Capture the cell that displays the provided text and extract its (X, Y) central coordinate. 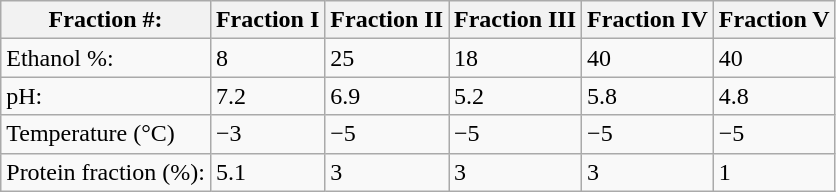
Fraction #: (106, 20)
pH: (106, 96)
−3 (267, 134)
5.2 (516, 96)
25 (387, 58)
18 (516, 58)
7.2 (267, 96)
Fraction III (516, 20)
1 (774, 172)
Temperature (°C) (106, 134)
Fraction II (387, 20)
Fraction V (774, 20)
Ethanol %: (106, 58)
5.1 (267, 172)
Fraction IV (648, 20)
8 (267, 58)
5.8 (648, 96)
6.9 (387, 96)
Protein fraction (%): (106, 172)
Fraction I (267, 20)
4.8 (774, 96)
